From the cell containing the given text, extract its center point as [X, Y] coordinate. 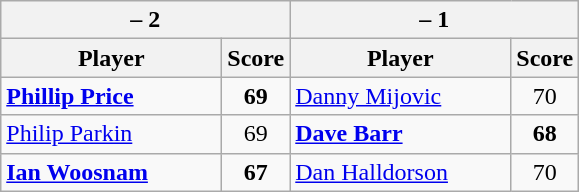
Ian Woosnam [112, 172]
67 [256, 172]
– 2 [146, 20]
Philip Parkin [112, 134]
Dan Halldorson [400, 172]
Dave Barr [400, 134]
– 1 [434, 20]
Danny Mijovic [400, 96]
Phillip Price [112, 96]
68 [545, 134]
